Return the [x, y] coordinate for the center point of the cell that contains the specified text.  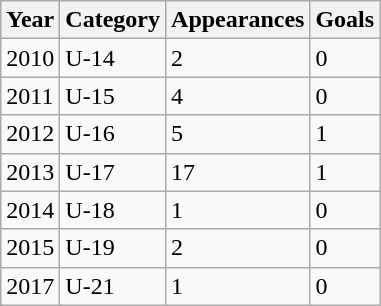
2017 [30, 286]
2015 [30, 248]
Category [113, 20]
U-15 [113, 96]
2014 [30, 210]
U-21 [113, 286]
17 [238, 172]
U-16 [113, 134]
2012 [30, 134]
2010 [30, 58]
2011 [30, 96]
U-19 [113, 248]
Appearances [238, 20]
U-18 [113, 210]
2013 [30, 172]
U-14 [113, 58]
Goals [345, 20]
5 [238, 134]
U-17 [113, 172]
4 [238, 96]
Year [30, 20]
